Provide the (X, Y) coordinate of the cell's center where the given text is located.  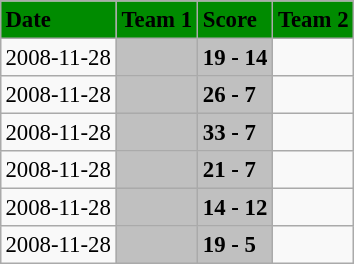
33 - 7 (234, 133)
Date (58, 20)
19 - 14 (234, 57)
Team 1 (156, 20)
Score (234, 20)
14 - 12 (234, 208)
26 - 7 (234, 95)
Team 2 (314, 20)
19 - 5 (234, 245)
21 - 7 (234, 170)
